Provide the [X, Y] coordinate of the cell's center where the given text is located.  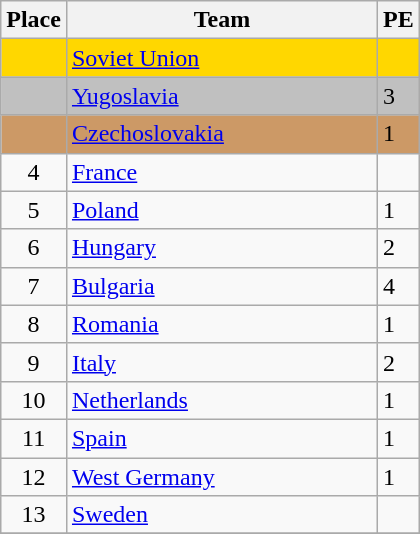
5 [34, 210]
3 [399, 96]
Team [222, 20]
12 [34, 477]
7 [34, 286]
Poland [222, 210]
Hungary [222, 248]
France [222, 172]
Spain [222, 438]
PE [399, 20]
13 [34, 515]
Sweden [222, 515]
Yugoslavia [222, 96]
Place [34, 20]
Czechoslovakia [222, 134]
11 [34, 438]
Italy [222, 362]
8 [34, 324]
9 [34, 362]
Soviet Union [222, 58]
Romania [222, 324]
6 [34, 248]
Bulgaria [222, 286]
Netherlands [222, 400]
10 [34, 400]
West Germany [222, 477]
